Scan for the cell matching the given text and deliver its [X, Y] coordinate at center. 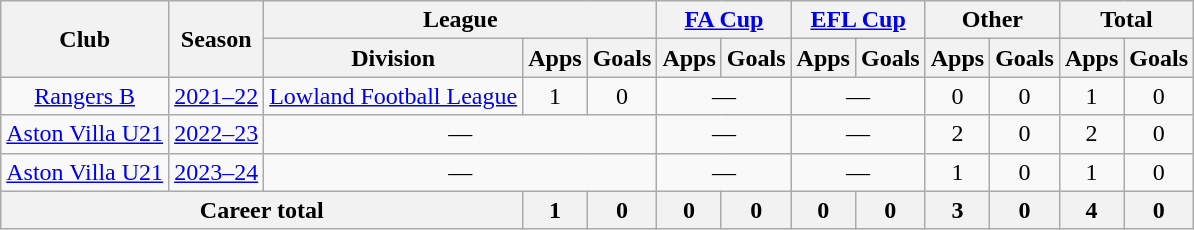
League [460, 20]
Season [216, 39]
Career total [262, 210]
Other [992, 20]
Rangers B [85, 96]
4 [1091, 210]
Lowland Football League [394, 96]
2022–23 [216, 134]
Division [394, 58]
2023–24 [216, 172]
Club [85, 39]
3 [957, 210]
Total [1126, 20]
EFL Cup [858, 20]
2021–22 [216, 96]
FA Cup [724, 20]
